Identify which cell holds the provided text, then report its (X, Y) central coordinate. 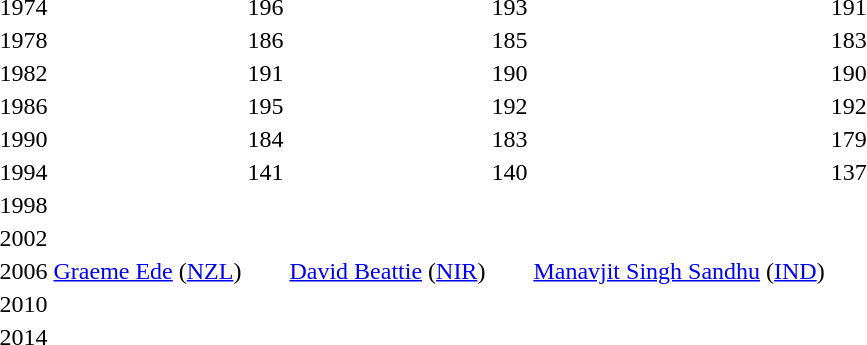
Manavjit Singh Sandhu (IND) (679, 271)
Graeme Ede (NZL) (148, 271)
191 (266, 73)
184 (266, 139)
190 (510, 73)
192 (510, 106)
183 (510, 139)
David Beattie (NIR) (388, 271)
185 (510, 40)
140 (510, 172)
141 (266, 172)
186 (266, 40)
195 (266, 106)
